Return the (X, Y) coordinate for the center point of the cell that contains the specified text.  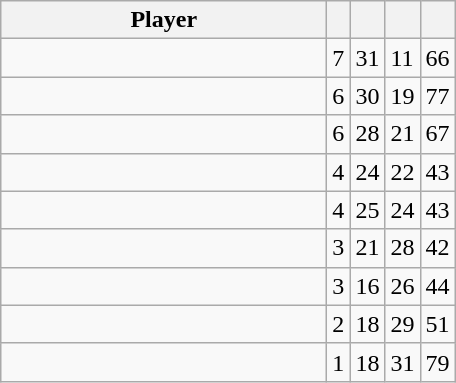
Player (164, 20)
1 (338, 362)
29 (402, 324)
25 (368, 210)
11 (402, 58)
16 (368, 286)
26 (402, 286)
30 (368, 96)
2 (338, 324)
51 (438, 324)
42 (438, 248)
67 (438, 134)
19 (402, 96)
44 (438, 286)
7 (338, 58)
79 (438, 362)
22 (402, 172)
77 (438, 96)
66 (438, 58)
